Return (X, Y) of the center of cell containing provided text 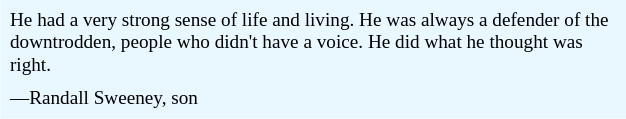
—Randall Sweeney, son (314, 99)
